Detect which cell encompasses the target text, then output its (X, Y) center coordinate. 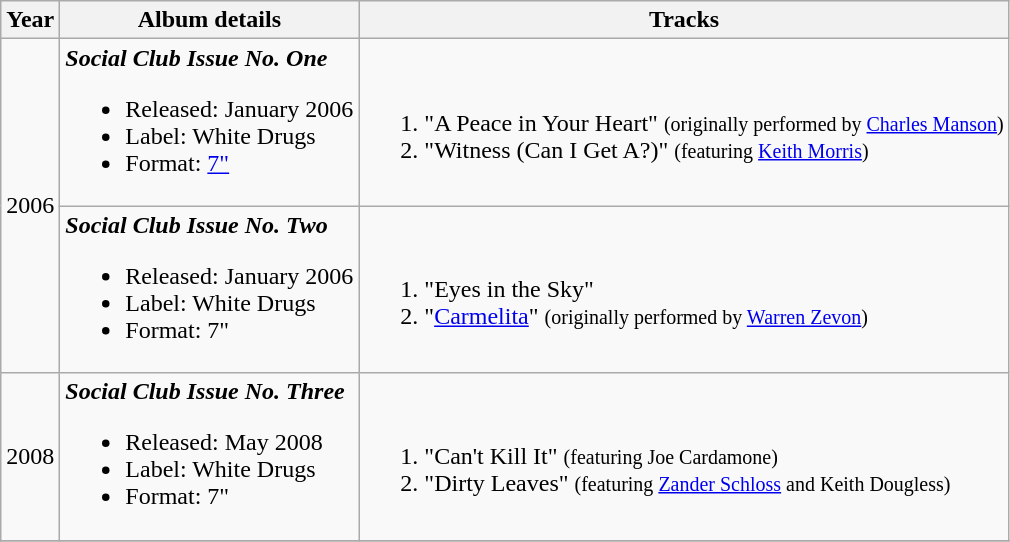
2008 (30, 456)
Tracks (684, 20)
"A Peace in Your Heart" (originally performed by Charles Manson)"Witness (Can I Get A?)" (featuring Keith Morris) (684, 122)
"Can't Kill It" (featuring Joe Cardamone)"Dirty Leaves" (featuring Zander Schloss and Keith Dougless) (684, 456)
Social Club Issue No. OneReleased: January 2006Label: White DrugsFormat: 7" (210, 122)
2006 (30, 206)
Social Club Issue No. ThreeReleased: May 2008Label: White DrugsFormat: 7" (210, 456)
Year (30, 20)
"Eyes in the Sky""Carmelita" (originally performed by Warren Zevon) (684, 290)
Social Club Issue No. TwoReleased: January 2006Label: White DrugsFormat: 7" (210, 290)
Album details (210, 20)
